Scan for the cell matching the given text and deliver its [x, y] coordinate at center. 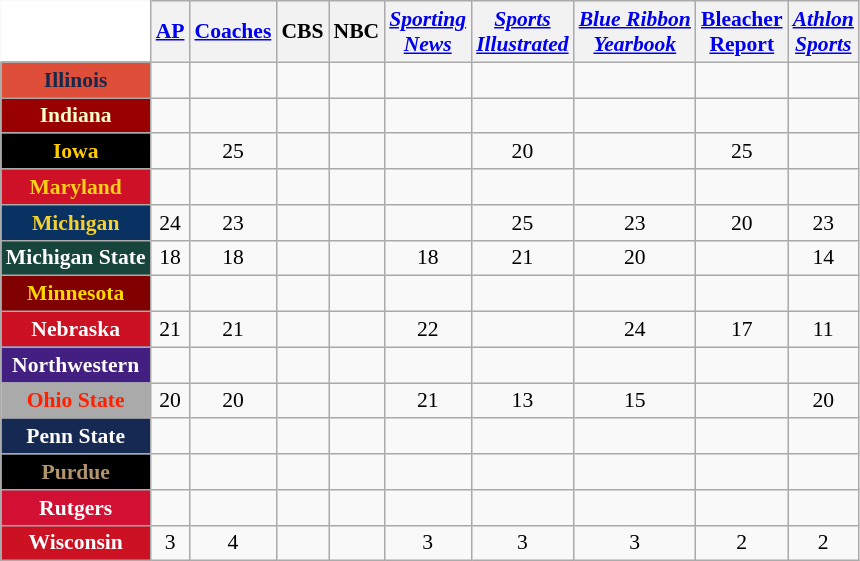
Blue RibbonYearbook [635, 32]
11 [824, 330]
Minnesota [76, 294]
22 [428, 330]
AthlonSports [824, 32]
Ohio State [76, 401]
Maryland [76, 187]
13 [522, 401]
Indiana [76, 116]
SportingNews [428, 32]
Nebraska [76, 330]
4 [232, 543]
Purdue [76, 472]
Michigan State [76, 258]
SportsIllustrated [522, 32]
Coaches [232, 32]
Illinois [76, 80]
17 [742, 330]
14 [824, 258]
Penn State [76, 437]
Michigan [76, 223]
AP [170, 32]
Northwestern [76, 365]
BleacherReport [742, 32]
Wisconsin [76, 543]
Iowa [76, 152]
CBS [302, 32]
15 [635, 401]
Rutgers [76, 508]
NBC [356, 32]
